Return the (X, Y) coordinate for the center point of the cell that contains the specified text.  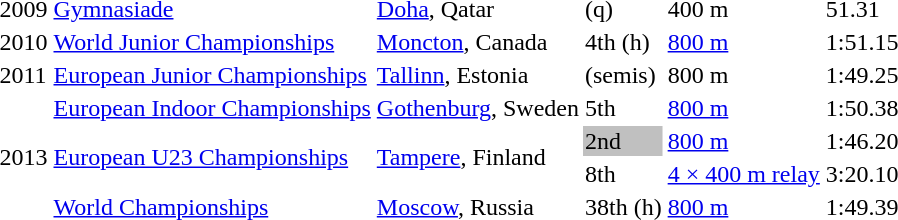
Gothenburg, Sweden (478, 108)
European Junior Championships (212, 75)
2nd (623, 141)
Tampere, Finland (478, 158)
European U23 Championships (212, 158)
4th (h) (623, 42)
(semis) (623, 75)
Tallinn, Estonia (478, 75)
Moncton, Canada (478, 42)
5th (623, 108)
World Junior Championships (212, 42)
European Indoor Championships (212, 108)
4 × 400 m relay (744, 174)
8th (623, 174)
